Search for the cell housing the specified text and yield its (x, y) center coordinate. 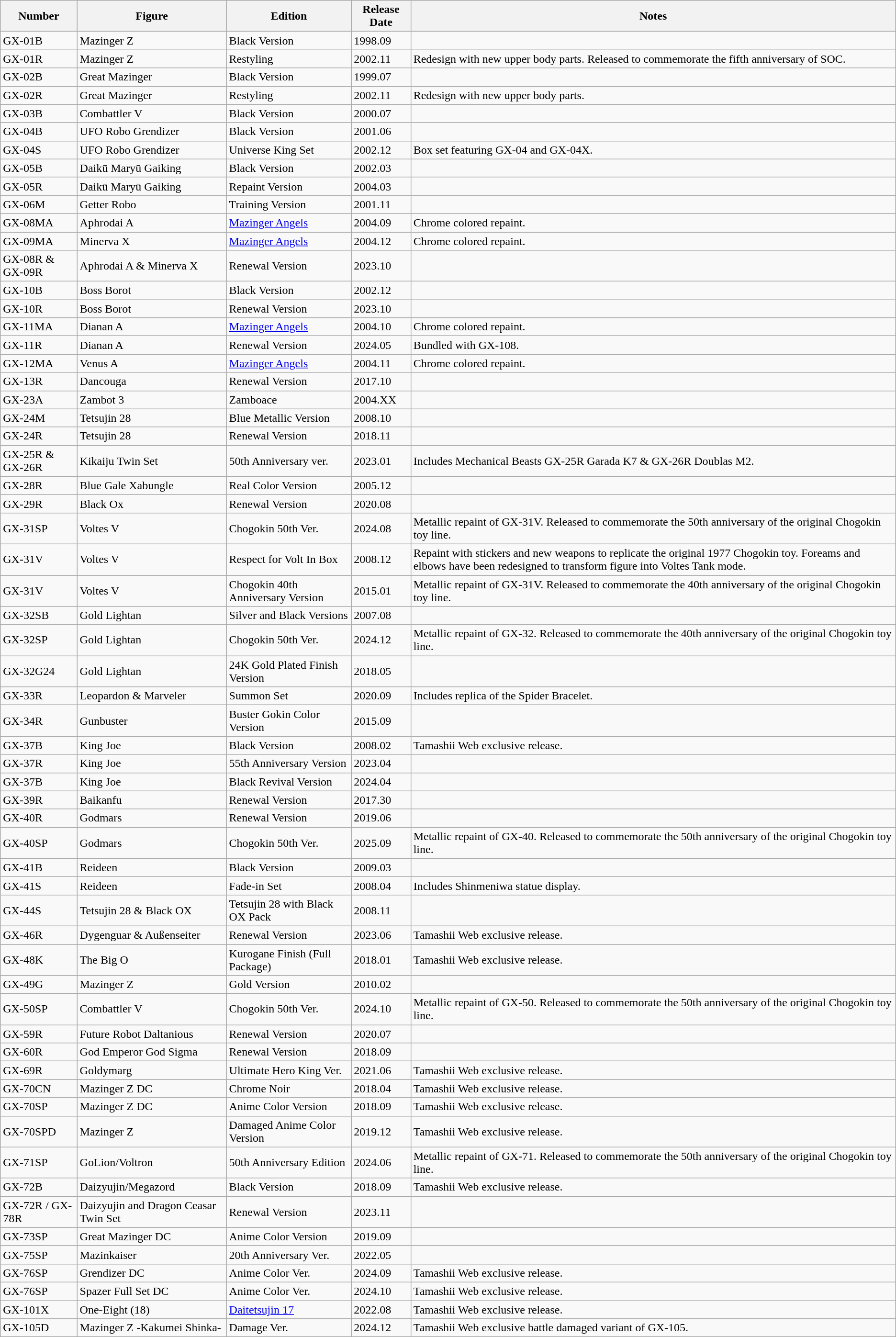
2008.02 (381, 745)
2007.08 (381, 616)
2018.05 (381, 671)
GX-29R (39, 504)
2018.04 (381, 1089)
Fade-in Set (289, 886)
GX-05B (39, 168)
GX-32SP (39, 640)
2024.08 (381, 528)
GX-49G (39, 985)
2008.12 (381, 559)
Summon Set (289, 696)
GX-10R (39, 309)
2023.01 (381, 461)
24K Gold Plated Finish Version (289, 671)
Gold Version (289, 985)
GX-01B (39, 41)
2004.12 (381, 241)
2017.10 (381, 382)
2024.09 (381, 1273)
2023.04 (381, 764)
GX-72R / GX-78R (39, 1212)
Blue Metallic Version (289, 418)
GX-25R & GX-26R (39, 461)
Goldymarg (152, 1070)
2019.12 (381, 1132)
GX-72B (39, 1187)
1998.09 (381, 41)
GX-33R (39, 696)
Spazer Full Set DC (152, 1291)
Black Ox (152, 504)
Black Revival Version (289, 782)
GX-41S (39, 886)
2023.06 (381, 935)
Minerva X (152, 241)
GX-23A (39, 400)
GX-28R (39, 485)
GX-70CN (39, 1089)
Release Date (381, 16)
GX-01R (39, 59)
Gunbuster (152, 721)
Grendizer DC (152, 1273)
GX-101X (39, 1309)
2002.03 (381, 168)
Edition (289, 16)
Figure (152, 16)
GX-69R (39, 1070)
GX-08R & GX-09R (39, 266)
GX-02B (39, 77)
Number (39, 16)
2004.09 (381, 223)
GX-09MA (39, 241)
Getter Robo (152, 204)
Damaged Anime Color Version (289, 1132)
GX-46R (39, 935)
Tamashii Web exclusive battle damaged variant of GX-105. (653, 1328)
Includes replica of the Spider Bracelet. (653, 696)
Baikanfu (152, 800)
2020.08 (381, 504)
Kikaiju Twin Set (152, 461)
God Emperor God Sigma (152, 1052)
Metallic repaint of GX-31V. Released to commemorate the 50th anniversary of the original Chogokin toy line. (653, 528)
2015.01 (381, 591)
GX-32SB (39, 616)
The Big O (152, 959)
2024.05 (381, 345)
2000.07 (381, 113)
Blue Gale Xabungle (152, 485)
Respect for Volt In Box (289, 559)
GX-10B (39, 291)
GX-31SP (39, 528)
Metallic repaint of GX-40. Released to commemorate the 50th anniversary of the original Chogokin toy line. (653, 843)
One-Eight (18) (152, 1309)
GX-70SPD (39, 1132)
GX-44S (39, 910)
2019.09 (381, 1236)
GoLion/Voltron (152, 1162)
Damage Ver. (289, 1328)
GX-03B (39, 113)
Leopardon & Marveler (152, 696)
Metallic repaint of GX-50. Released to commemorate the 50th anniversary of the original Chogokin toy line. (653, 1009)
2008.11 (381, 910)
GX-37R (39, 764)
2024.06 (381, 1162)
1999.07 (381, 77)
2008.10 (381, 418)
GX-71SP (39, 1162)
Aphrodai A & Minerva X (152, 266)
GX-24R (39, 436)
2004.XX (381, 400)
Metallic repaint of GX-71. Released to commemorate the 50th anniversary of the original Chogokin toy line. (653, 1162)
2020.07 (381, 1034)
Aphrodai A (152, 223)
Zamboace (289, 400)
GX-40R (39, 818)
Great Mazinger DC (152, 1236)
2004.10 (381, 327)
2017.30 (381, 800)
GX-04S (39, 150)
GX-02R (39, 95)
Metallic repaint of GX-32. Released to commemorate the 40th anniversary of the original Chogokin toy line. (653, 640)
Tetsujin 28 with Black OX Pack (289, 910)
Metallic repaint of GX-31V. Released to commemorate the 40th anniversary of the original Chogokin toy line. (653, 591)
Daitetsujin 17 (289, 1309)
GX-73SP (39, 1236)
2025.09 (381, 843)
GX-32G24 (39, 671)
GX-05R (39, 186)
GX-12MA (39, 363)
2024.04 (381, 782)
Kurogane Finish (Full Package) (289, 959)
Notes (653, 16)
2009.03 (381, 867)
Zambot 3 (152, 400)
Buster Gokin Color Version (289, 721)
2023.11 (381, 1212)
Daizyujin and Dragon Ceasar Twin Set (152, 1212)
2008.04 (381, 886)
GX-40SP (39, 843)
50th Anniversary Edition (289, 1162)
Venus A (152, 363)
GX-11R (39, 345)
GX-41B (39, 867)
Real Color Version (289, 485)
GX-08MA (39, 223)
Mazinkaiser (152, 1255)
Bundled with GX-108. (653, 345)
GX-06M (39, 204)
Training Version (289, 204)
Daizyujin/Megazord (152, 1187)
2019.06 (381, 818)
GX-60R (39, 1052)
2010.02 (381, 985)
GX-24M (39, 418)
Universe King Set (289, 150)
GX-59R (39, 1034)
Future Robot Daltanious (152, 1034)
GX-48K (39, 959)
Includes Mechanical Beasts GX-25R Garada K7 & GX-26R Doublas M2. (653, 461)
GX-105D (39, 1328)
2001.11 (381, 204)
Ultimate Hero King Ver. (289, 1070)
50th Anniversary ver. (289, 461)
Redesign with new upper body parts. (653, 95)
55th Anniversary Version (289, 764)
2018.11 (381, 436)
Chrome Noir (289, 1089)
Repaint Version (289, 186)
2005.12 (381, 485)
2018.01 (381, 959)
GX-13R (39, 382)
GX-11MA (39, 327)
2004.03 (381, 186)
Includes Shinmeniwa statue display. (653, 886)
2021.06 (381, 1070)
GX-75SP (39, 1255)
2020.09 (381, 696)
2001.06 (381, 132)
2015.09 (381, 721)
GX-50SP (39, 1009)
GX-39R (39, 800)
Box set featuring GX-04 and GX-04X. (653, 150)
2022.08 (381, 1309)
2004.11 (381, 363)
Dancouga (152, 382)
Tetsujin 28 & Black OX (152, 910)
Mazinger Z -Kakumei Shinka- (152, 1328)
20th Anniversary Ver. (289, 1255)
Dygenguar & Außenseiter (152, 935)
GX-34R (39, 721)
GX-70SP (39, 1107)
2022.05 (381, 1255)
GX-04B (39, 132)
Chogokin 40th Anniversary Version (289, 591)
Redesign with new upper body parts. Released to commemorate the fifth anniversary of SOC. (653, 59)
Silver and Black Versions (289, 616)
